Output the [x, y] coordinate of the center of the cell containing the given text.  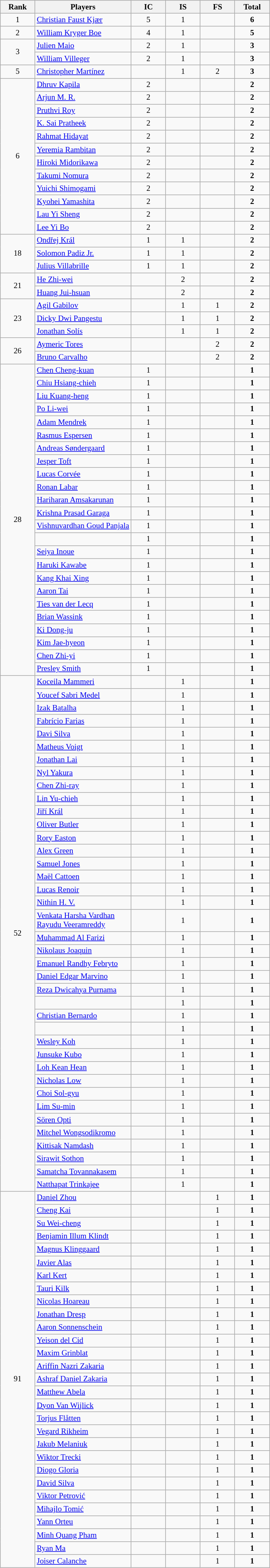
Reza Dwicahya Purnama [83, 990]
Christian Faust Kjær [83, 20]
28 [18, 520]
Joiser Calanche [83, 1561]
Nicolas Hoareau [83, 1301]
Vishnuvardhan Goud Panjala [83, 526]
Daniel Zhou [83, 1197]
Ashraf Daniel Zakaria [83, 1379]
Benjamin Illum Klindt [83, 1236]
Nyl Yakura [83, 773]
Sören Opti [83, 1119]
Nicholas Low [83, 1081]
Matthew Abela [83, 1392]
Presley Smith [83, 669]
Mihajlo Tomić [83, 1509]
Liu Kuang-heng [83, 396]
Muhammad Al Farizi [83, 938]
Haruki Kawabe [83, 565]
Wiktor Trecki [83, 1457]
Vegard Rikheim [83, 1431]
Junsuke Kubo [83, 1055]
Ties van der Lecq [83, 604]
Magnus Klinggaard [83, 1250]
Ki Dong-ju [83, 630]
Sirawit Sothon [83, 1158]
Hiroki Midorikawa [83, 163]
Davi Silva [83, 734]
Izak Batalha [83, 708]
Huang Jui-hsuan [83, 293]
23 [18, 318]
Mitchel Wongsodikromo [83, 1133]
Pruthvi Roy [83, 111]
Emanuel Randhy Febryto [83, 964]
Jiří Král [83, 812]
Lee Yi Bo [83, 227]
Adam Mendrek [83, 422]
Javier Alas [83, 1263]
Matheus Voigt [83, 747]
Ronan Labar [83, 487]
Dicky Dwi Pangestu [83, 318]
Daniel Edgar Marvino [83, 977]
Jonathan Dresp [83, 1314]
Torjus Flåtten [83, 1418]
Bruno Carvalho [83, 357]
Su Wei-cheng [83, 1224]
Oliver Butler [83, 825]
Ondřej Král [83, 240]
Dyon Van Wijlick [83, 1405]
Aymeric Tores [83, 344]
Loh Kean Hean [83, 1068]
Maxim Grinblat [83, 1353]
William Kryger Boe [83, 33]
Dhruv Kapila [83, 85]
Nikolaus Joaquin [83, 951]
21 [18, 286]
Julius Villabrille [83, 266]
Lucas Renoir [83, 890]
Lau Yi Sheng [83, 215]
IC [148, 7]
K. Sai Pratheek [83, 124]
Christopher Martínez [83, 72]
Koceila Mammeri [83, 682]
Yeremia Rambitan [83, 150]
William Villeger [83, 59]
Rory Easton [83, 838]
Total [252, 7]
Brian Wassink [83, 617]
Lim Su-min [83, 1107]
Ryan Ma [83, 1548]
Nithin H. V. [83, 903]
FS [217, 7]
Alex Green [83, 851]
Samuel Jones [83, 864]
91 [18, 1379]
52 [18, 933]
Jonathan Solís [83, 332]
Yeison del Cid [83, 1340]
Lucas Corvée [83, 474]
Arjun M. R. [83, 98]
He Zhi-wei [83, 279]
Maël Cattoen [83, 877]
Choi Sol-gyu [83, 1094]
Jakub Melaniuk [83, 1444]
Viktor Petrović [83, 1496]
Fabrício Farias [83, 721]
Lin Yu-chieh [83, 799]
Kyohei Yamashita [83, 201]
Youcef Sabri Medel [83, 695]
Aaron Sonnenschein [83, 1328]
Chiu Hsiang-chieh [83, 383]
Chen Zhi-ray [83, 786]
IS [183, 7]
Diogo Gloria [83, 1470]
Kim Jae-hyeon [83, 643]
Rahmat Hidayat [83, 137]
Yann Orteu [83, 1522]
Seiya Inoue [83, 552]
Kang Khai Xing [83, 578]
Chen Zhi-yi [83, 656]
Solomon Padiz Jr. [83, 254]
Julien Maio [83, 46]
Rank [18, 7]
Tauri Kilk [83, 1289]
Cheng Kai [83, 1211]
Aaron Tai [83, 591]
Venkata Harsha Vardhan Rayudu Veeramreddy [83, 920]
Minh Quang Pham [83, 1535]
4 [148, 33]
Yuichi Shimogami [83, 189]
Andreas Søndergaard [83, 448]
Krishna Prasad Garaga [83, 513]
Takumi Nomura [83, 176]
Players [83, 7]
Jesper Toft [83, 461]
Samatcha Tovannakasem [83, 1172]
Jonathan Lai [83, 760]
David Silva [83, 1483]
Natthapat Trinkajee [83, 1185]
Christian Bernardo [83, 1016]
26 [18, 350]
Hariharan Amsakarunan [83, 500]
Chen Cheng-kuan [83, 370]
Wesley Koh [83, 1042]
Agil Gabilov [83, 305]
Kittisak Namdash [83, 1146]
Karl Kert [83, 1275]
Rasmus Espersen [83, 435]
Ariffin Nazri Zakaria [83, 1367]
18 [18, 254]
Po Li-wei [83, 409]
